Detect which cell encompasses the target text, then output its (x, y) center coordinate. 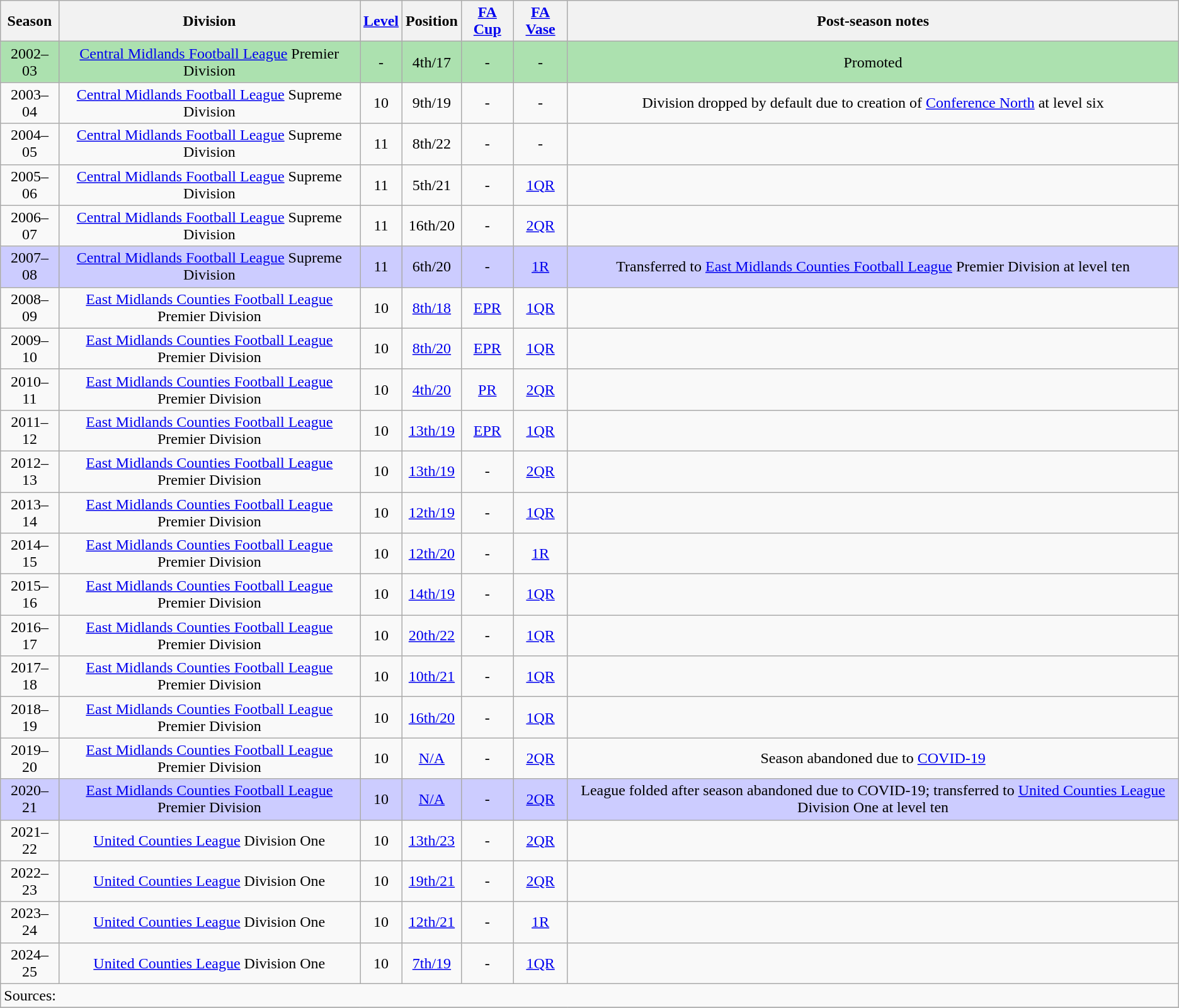
Level (382, 21)
2019–20 (30, 758)
8th/20 (432, 349)
8th/22 (432, 144)
8th/18 (432, 307)
2020–21 (30, 800)
2015–16 (30, 594)
4th/20 (432, 389)
2007–08 (30, 267)
2016–17 (30, 636)
Season abandoned due to COVID-19 (873, 758)
Sources: (589, 995)
Transferred to East Midlands Counties Football League Premier Division at level ten (873, 267)
2012–13 (30, 471)
2023–24 (30, 922)
2014–15 (30, 554)
12th/19 (432, 512)
2013–14 (30, 512)
2010–11 (30, 389)
2024–25 (30, 963)
2022–23 (30, 881)
2009–10 (30, 349)
PR (487, 389)
Promoted (873, 62)
7th/19 (432, 963)
2006–07 (30, 225)
Division dropped by default due to creation of Conference North at level six (873, 103)
20th/22 (432, 636)
4th/17 (432, 62)
Position (432, 21)
6th/20 (432, 267)
2018–19 (30, 718)
FA Cup (487, 21)
2002–03 (30, 62)
2005–06 (30, 185)
FA Vase (540, 21)
Post-season notes (873, 21)
9th/19 (432, 103)
2008–09 (30, 307)
Division (209, 21)
12th/20 (432, 554)
Season (30, 21)
5th/21 (432, 185)
12th/21 (432, 922)
2004–05 (30, 144)
2003–04 (30, 103)
14th/19 (432, 594)
13th/23 (432, 840)
Central Midlands Football League Premier Division (209, 62)
2021–22 (30, 840)
19th/21 (432, 881)
2011–12 (30, 431)
League folded after season abandoned due to COVID-19; transferred to United Counties League Division One at level ten (873, 800)
10th/21 (432, 676)
2017–18 (30, 676)
